Determine the (X, Y) coordinate at the center of the cell enclosing the given text.  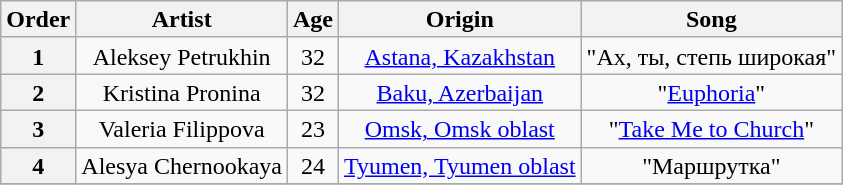
Alesya Chernookaya (182, 166)
Tyumen, Tyumen oblast (460, 166)
Aleksey Petrukhin (182, 56)
23 (312, 128)
Origin (460, 20)
"Take Me to Church" (712, 128)
Order (38, 20)
"Маршрутка" (712, 166)
Artist (182, 20)
"Euphoria" (712, 92)
3 (38, 128)
Omsk, Omsk oblast (460, 128)
Kristina Pronina (182, 92)
Astana, Kazakhstan (460, 56)
Baku, Azerbaijan (460, 92)
Valeria Filippova (182, 128)
Age (312, 20)
Song (712, 20)
2 (38, 92)
"Ах, ты, степь широкая" (712, 56)
1 (38, 56)
24 (312, 166)
4 (38, 166)
